Find where the given text appears and provide that cell's center as [x, y] coordinate. 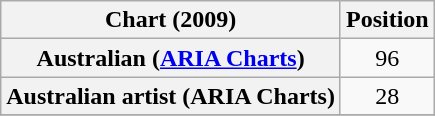
Position [387, 20]
Chart (2009) [171, 20]
Australian artist (ARIA Charts) [171, 96]
Australian (ARIA Charts) [171, 58]
96 [387, 58]
28 [387, 96]
